Return [X, Y] of the center of cell containing provided text 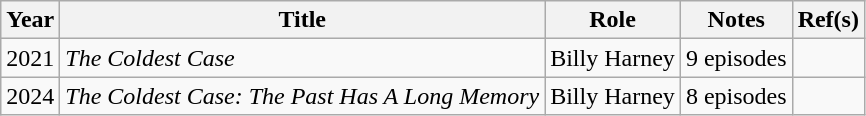
Title [302, 20]
8 episodes [736, 96]
2021 [30, 58]
Role [613, 20]
Notes [736, 20]
The Coldest Case [302, 58]
2024 [30, 96]
The Coldest Case: The Past Has A Long Memory [302, 96]
9 episodes [736, 58]
Year [30, 20]
Ref(s) [828, 20]
